Locate the cell with the specified text and output its (X, Y) center coordinate. 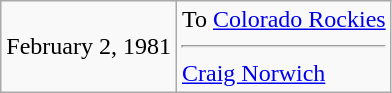
February 2, 1981 (89, 47)
To Colorado RockiesCraig Norwich (284, 47)
